Detect which cell encompasses the target text, then output its [x, y] center coordinate. 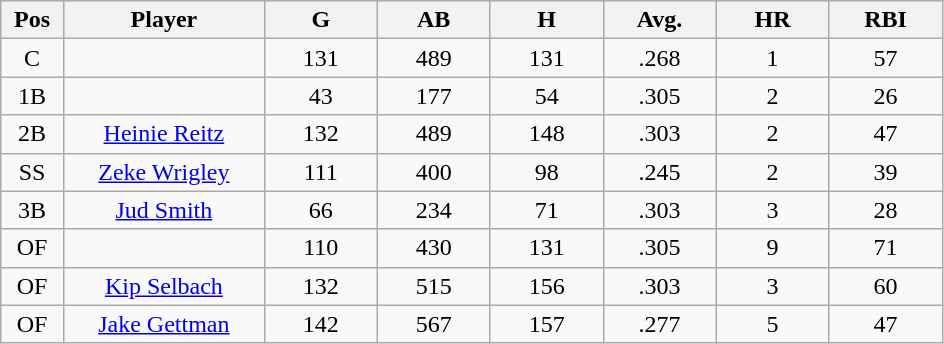
SS [32, 172]
54 [546, 96]
Avg. [660, 20]
60 [886, 286]
RBI [886, 20]
.268 [660, 58]
Zeke Wrigley [164, 172]
567 [434, 324]
157 [546, 324]
.277 [660, 324]
400 [434, 172]
156 [546, 286]
1 [772, 58]
Jake Gettman [164, 324]
57 [886, 58]
Player [164, 20]
3B [32, 210]
H [546, 20]
9 [772, 248]
.245 [660, 172]
HR [772, 20]
111 [320, 172]
515 [434, 286]
142 [320, 324]
430 [434, 248]
Pos [32, 20]
110 [320, 248]
1B [32, 96]
AB [434, 20]
148 [546, 134]
Kip Selbach [164, 286]
Jud Smith [164, 210]
G [320, 20]
26 [886, 96]
66 [320, 210]
2B [32, 134]
177 [434, 96]
98 [546, 172]
5 [772, 324]
Heinie Reitz [164, 134]
C [32, 58]
234 [434, 210]
39 [886, 172]
28 [886, 210]
43 [320, 96]
